Locate the cell with the specified text and output its [x, y] center coordinate. 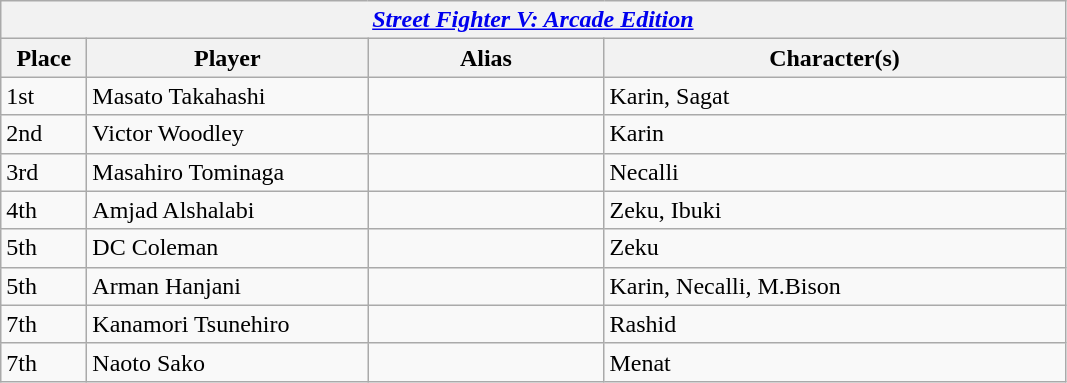
Naoto Sako [228, 362]
Place [44, 58]
4th [44, 210]
Menat [834, 362]
3rd [44, 172]
Arman Hanjani [228, 286]
Karin, Sagat [834, 96]
Kanamori Tsunehiro [228, 324]
Player [228, 58]
Masahiro Tominaga [228, 172]
Masato Takahashi [228, 96]
Alias [486, 58]
Amjad Alshalabi [228, 210]
Karin [834, 134]
Necalli [834, 172]
DC Coleman [228, 248]
Zeku [834, 248]
2nd [44, 134]
1st [44, 96]
Rashid [834, 324]
Zeku, Ibuki [834, 210]
Street Fighter V: Arcade Edition [533, 20]
Karin, Necalli, M.Bison [834, 286]
Victor Woodley [228, 134]
Character(s) [834, 58]
